Locate the cell with the specified text and output its (x, y) center coordinate. 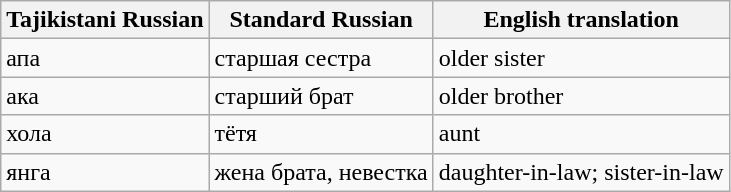
English translation (581, 20)
aunt (581, 134)
older brother (581, 96)
хола (105, 134)
янга (105, 172)
старшая сестра (321, 58)
старший брат (321, 96)
Tajikistani Russian (105, 20)
жена брата, невестка (321, 172)
апа (105, 58)
daughter-in-law; sister-in-law (581, 172)
тётя (321, 134)
Standard Russian (321, 20)
ака (105, 96)
older sister (581, 58)
